Locate the cell with the specified text and output its (x, y) center coordinate. 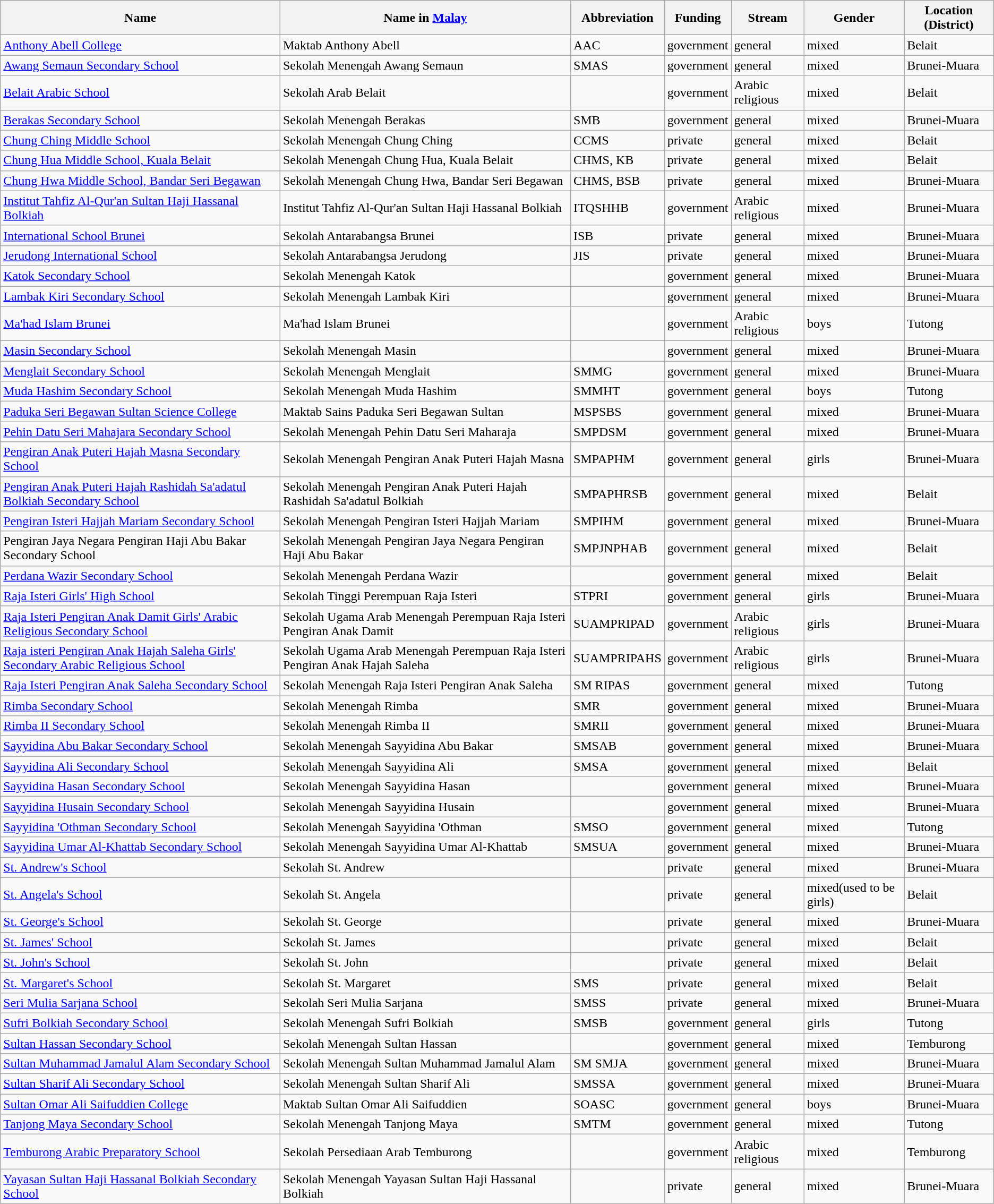
Katok Secondary School (140, 276)
Sekolah Persediaan Arab Temburong (425, 1151)
Sekolah Menengah Katok (425, 276)
SMB (617, 120)
Sekolah St. George (425, 922)
Sekolah Tinggi Perempuan Raja Isteri (425, 596)
Sekolah Menengah Chung Hwa, Bandar Seri Begawan (425, 181)
Muda Hashim Secondary School (140, 391)
Rimba Secondary School (140, 706)
Sekolah Menengah Sayyidina Umar Al-Khattab (425, 847)
Pengiran Anak Puteri Hajah Rashidah Sa'adatul Bolkiah Secondary School (140, 494)
Stream (768, 18)
St. James' School (140, 942)
Sekolah St. John (425, 962)
Masin Secondary School (140, 351)
Sayyidina Ali Secondary School (140, 766)
Sekolah Menengah Chung Hua, Kuala Belait (425, 160)
Sayyidina Hasan Secondary School (140, 787)
SM SMJA (617, 1064)
Maktab Sains Paduka Seri Begawan Sultan (425, 412)
Temburong Arabic Preparatory School (140, 1151)
Sekolah Menengah Sayyidina Abu Bakar (425, 746)
Location (District) (949, 18)
Sekolah Arab Belait (425, 92)
Yayasan Sultan Haji Hassanal Bolkiah Secondary School (140, 1186)
Jerudong International School (140, 255)
Sekolah St. Angela (425, 894)
Sekolah Menengah Berakas (425, 120)
SMSO (617, 827)
SMPAPHM (617, 459)
Rimba II Secondary School (140, 726)
Sekolah Menengah Sultan Hassan (425, 1044)
Sultan Hassan Secondary School (140, 1044)
Tanjong Maya Secondary School (140, 1124)
SMRII (617, 726)
Sekolah Menengah Menglait (425, 371)
SMSAB (617, 746)
International School Brunei (140, 235)
Abbreviation (617, 18)
Sekolah Menengah Pengiran Anak Puteri Hajah Rashidah Sa'adatul Bolkiah (425, 494)
Maktab Sultan Omar Ali Saifuddien (425, 1104)
Sekolah Menengah Pengiran Isteri Hajjah Mariam (425, 521)
SMSS (617, 1003)
Sekolah Menengah Sayyidina 'Othman (425, 827)
SMPIHM (617, 521)
Raja Isteri Pengiran Anak Damit Girls' Arabic Religious Secondary School (140, 624)
Sekolah Menengah Sayyidina Husain (425, 807)
Sekolah Menengah Rimba (425, 706)
CHMS, KB (617, 160)
Sekolah Menengah Pehin Datu Seri Maharaja (425, 432)
Sekolah Menengah Masin (425, 351)
CHMS, BSB (617, 181)
Sekolah Menengah Lambak Kiri (425, 296)
Sekolah Seri Mulia Sarjana (425, 1003)
Anthony Abell College (140, 45)
Sultan Muhammad Jamalul Alam Secondary School (140, 1064)
Raja Isteri Pengiran Anak Saleha Secondary School (140, 685)
Perdana Wazir Secondary School (140, 576)
Chung Ching Middle School (140, 140)
Sekolah St. Margaret (425, 983)
Sekolah Antarabangsa Jerudong (425, 255)
Menglait Secondary School (140, 371)
SMMG (617, 371)
Sayyidina Husain Secondary School (140, 807)
SUAMPRIPAD (617, 624)
St. Angela's School (140, 894)
Sekolah St. James (425, 942)
Seri Mulia Sarjana School (140, 1003)
St. George's School (140, 922)
Sekolah Menengah Sufri Bolkiah (425, 1023)
Sultan Sharif Ali Secondary School (140, 1084)
Sekolah Menengah Sultan Muhammad Jamalul Alam (425, 1064)
Sekolah Menengah Awang Semaun (425, 65)
JIS (617, 255)
Chung Hua Middle School, Kuala Belait (140, 160)
SMS (617, 983)
Sekolah Ugama Arab Menengah Perempuan Raja Isteri Pengiran Anak Damit (425, 624)
Belait Arabic School (140, 92)
SMSA (617, 766)
Sekolah Menengah Chung Ching (425, 140)
Sekolah St. Andrew (425, 867)
SMPDSM (617, 432)
Sekolah Menengah Pengiran Anak Puteri Hajah Masna (425, 459)
Funding (698, 18)
SMSSA (617, 1084)
Sekolah Menengah Muda Hashim (425, 391)
mixed(used to be girls) (854, 894)
Chung Hwa Middle School, Bandar Seri Begawan (140, 181)
Sekolah Menengah Rimba II (425, 726)
SUAMPRIPAHS (617, 657)
SMSB (617, 1023)
CCMS (617, 140)
Sekolah Menengah Yayasan Sultan Haji Hassanal Bolkiah (425, 1186)
Sufri Bolkiah Secondary School (140, 1023)
St. Margaret's School (140, 983)
SMSUA (617, 847)
Lambak Kiri Secondary School (140, 296)
Raja isteri Pengiran Anak Hajah Saleha Girls' Secondary Arabic Religious School (140, 657)
St. Andrew's School (140, 867)
ISB (617, 235)
Sekolah Menengah Sayyidina Ali (425, 766)
Sekolah Menengah Sayyidina Hasan (425, 787)
Sekolah Ugama Arab Menengah Perempuan Raja Isteri Pengiran Anak Hajah Saleha (425, 657)
Sayyidina Umar Al-Khattab Secondary School (140, 847)
Sayyidina Abu Bakar Secondary School (140, 746)
SMR (617, 706)
Pengiran Anak Puteri Hajah Masna Secondary School (140, 459)
Sekolah Menengah Sultan Sharif Ali (425, 1084)
Gender (854, 18)
Berakas Secondary School (140, 120)
Name in Malay (425, 18)
Name (140, 18)
SM RIPAS (617, 685)
SMTM (617, 1124)
SMMHT (617, 391)
SMPAPHRSB (617, 494)
SMAS (617, 65)
Sekolah Menengah Raja Isteri Pengiran Anak Saleha (425, 685)
Pehin Datu Seri Mahajara Secondary School (140, 432)
SOASC (617, 1104)
Paduka Seri Begawan Sultan Science College (140, 412)
Sekolah Menengah Pengiran Jaya Negara Pengiran Haji Abu Bakar (425, 548)
Maktab Anthony Abell (425, 45)
St. John's School (140, 962)
Sekolah Antarabangsa Brunei (425, 235)
Pengiran Jaya Negara Pengiran Haji Abu Bakar Secondary School (140, 548)
MSPSBS (617, 412)
ITQSHHB (617, 208)
AAC (617, 45)
Raja Isteri Girls' High School (140, 596)
Sekolah Menengah Tanjong Maya (425, 1124)
Sultan Omar Ali Saifuddien College (140, 1104)
Sekolah Menengah Perdana Wazir (425, 576)
SMPJNPHAB (617, 548)
Pengiran Isteri Hajjah Mariam Secondary School (140, 521)
Sayyidina 'Othman Secondary School (140, 827)
Awang Semaun Secondary School (140, 65)
STPRI (617, 596)
